Determine the [x, y] coordinate at the center of the cell enclosing the given text.  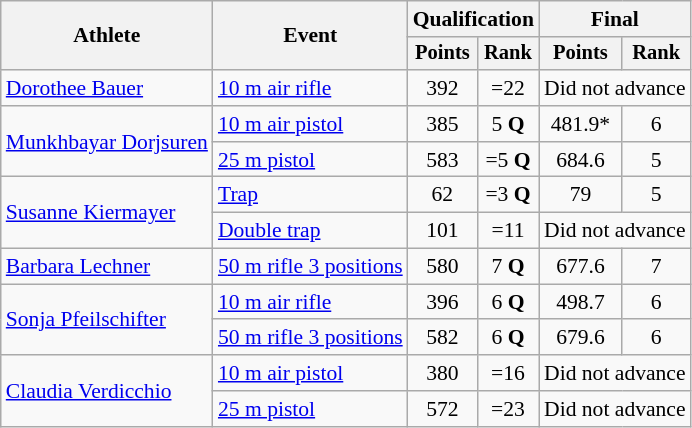
Munkhbayar Dorjsuren [107, 142]
Double trap [310, 231]
684.6 [580, 160]
498.7 [580, 302]
7 [656, 267]
Athlete [107, 36]
Final [615, 19]
Barbara Lechner [107, 267]
Trap [310, 195]
Event [310, 36]
=22 [508, 88]
580 [442, 267]
385 [442, 124]
79 [580, 195]
Claudia Verdicchio [107, 390]
396 [442, 302]
5 Q [508, 124]
481.9* [580, 124]
=5 Q [508, 160]
=11 [508, 231]
7 Q [508, 267]
677.6 [580, 267]
=16 [508, 373]
101 [442, 231]
62 [442, 195]
380 [442, 373]
583 [442, 160]
Sonja Pfeilschifter [107, 320]
679.6 [580, 338]
Qualification [474, 19]
Susanne Kiermayer [107, 212]
=23 [508, 409]
572 [442, 409]
Dorothee Bauer [107, 88]
582 [442, 338]
392 [442, 88]
=3 Q [508, 195]
